Capture the cell that displays the provided text and extract its [x, y] central coordinate. 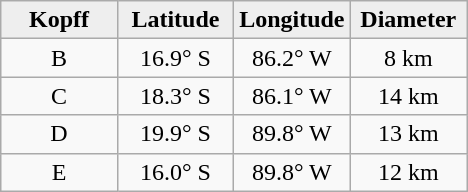
E [59, 172]
12 km [408, 172]
Kopff [59, 20]
86.1° W [292, 96]
14 km [408, 96]
Longitude [292, 20]
C [59, 96]
18.3° S [175, 96]
16.0° S [175, 172]
19.9° S [175, 134]
8 km [408, 58]
Latitude [175, 20]
13 km [408, 134]
D [59, 134]
B [59, 58]
16.9° S [175, 58]
86.2° W [292, 58]
Diameter [408, 20]
